Detect which cell encompasses the target text, then output its [x, y] center coordinate. 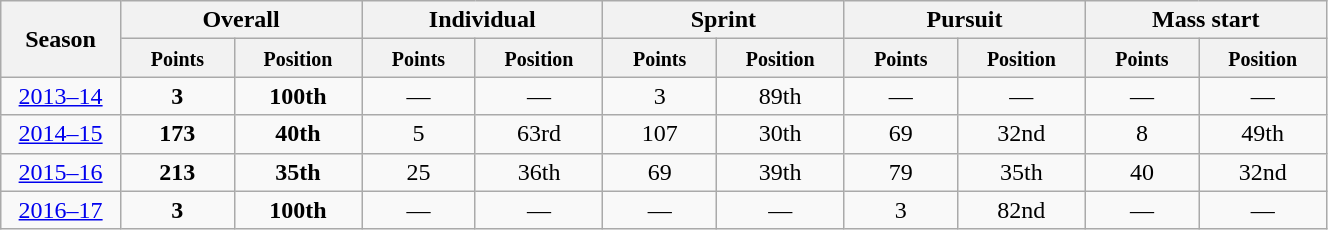
89th [780, 96]
82nd [1022, 210]
40 [1142, 172]
2016–17 [61, 210]
79 [901, 172]
40th [298, 134]
39th [780, 172]
8 [1142, 134]
Mass start [1206, 20]
213 [177, 172]
2013–14 [61, 96]
Season [61, 39]
Overall [240, 20]
2015–16 [61, 172]
30th [780, 134]
Pursuit [964, 20]
36th [538, 172]
2014–15 [61, 134]
Individual [482, 20]
Sprint [724, 20]
49th [1263, 134]
107 [660, 134]
173 [177, 134]
25 [419, 172]
5 [419, 134]
63rd [538, 134]
